Locate the cell with the specified text and output its [x, y] center coordinate. 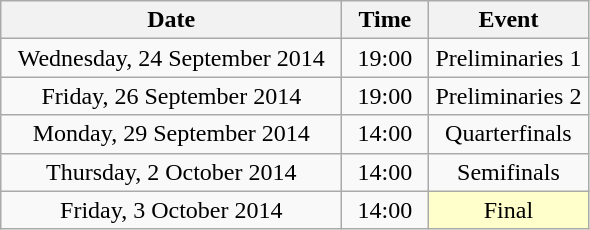
Monday, 29 September 2014 [172, 134]
Wednesday, 24 September 2014 [172, 58]
Final [508, 210]
Time [385, 20]
Preliminaries 1 [508, 58]
Thursday, 2 October 2014 [172, 172]
Semifinals [508, 172]
Friday, 26 September 2014 [172, 96]
Event [508, 20]
Date [172, 20]
Friday, 3 October 2014 [172, 210]
Quarterfinals [508, 134]
Preliminaries 2 [508, 96]
